Identify which cell holds the provided text, then report its [x, y] central coordinate. 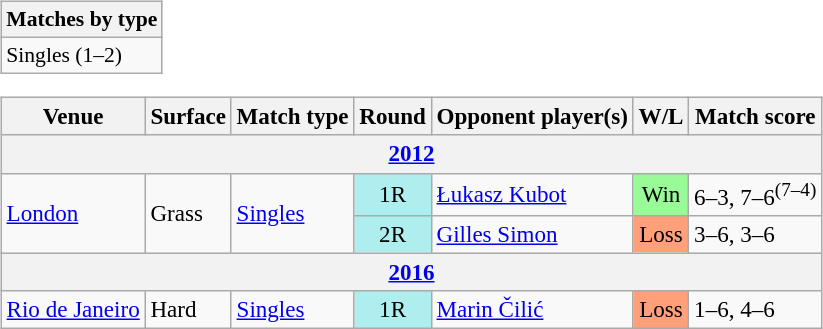
W/L [661, 117]
Opponent player(s) [532, 117]
London [73, 213]
Match type [292, 117]
Surface [188, 117]
2012 [411, 154]
Gilles Simon [532, 234]
Łukasz Kubot [532, 194]
3–6, 3–6 [756, 234]
Rio de Janeiro [73, 310]
Match score [756, 117]
Singles (1–2) [82, 55]
Marin Čilić [532, 310]
Win [661, 194]
6–3, 7–6(7–4) [756, 194]
Matches by type [82, 20]
Grass [188, 213]
Hard [188, 310]
1–6, 4–6 [756, 310]
2R [392, 234]
Venue [73, 117]
Round [392, 117]
2016 [411, 272]
